Identify which cell holds the provided text, then report its (X, Y) central coordinate. 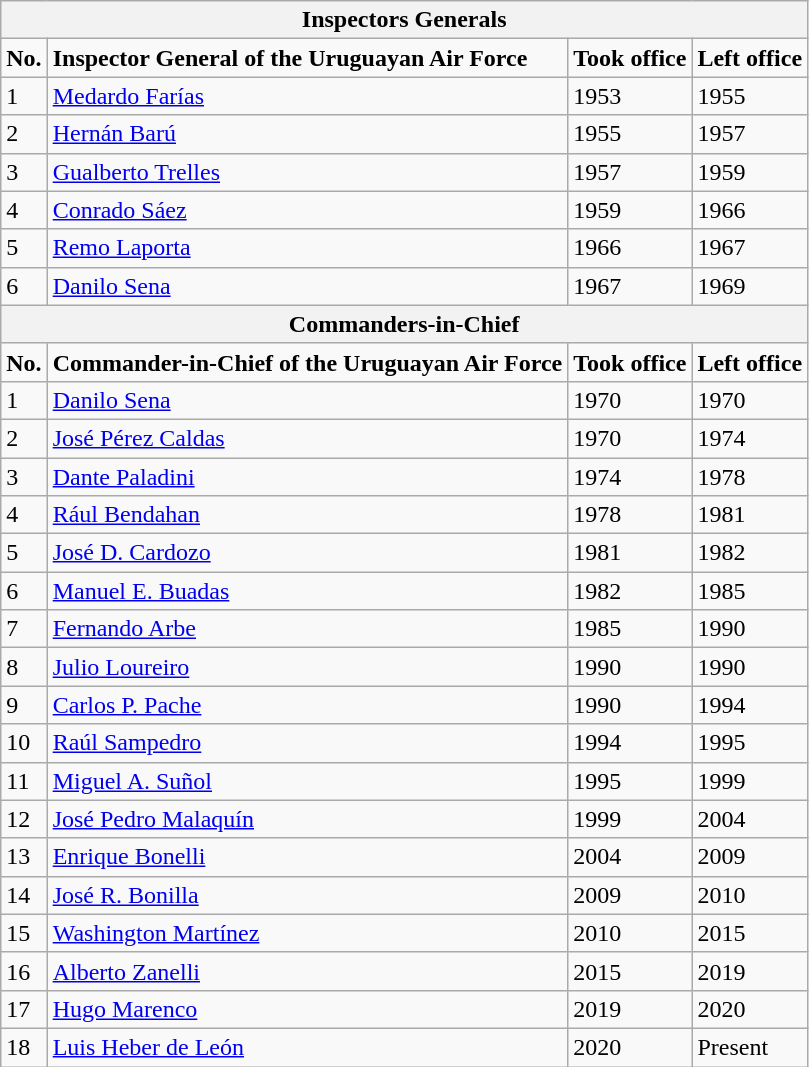
José Pedro Malaquín (308, 819)
Remo Laporta (308, 248)
14 (24, 895)
Luis Heber de León (308, 1047)
Rául Bendahan (308, 515)
Inspectors Generals (404, 20)
10 (24, 743)
Alberto Zanelli (308, 971)
16 (24, 971)
15 (24, 933)
Hernán Barú (308, 134)
1969 (750, 286)
Washington Martínez (308, 933)
9 (24, 705)
Carlos P. Pache (308, 705)
11 (24, 781)
Manuel E. Buadas (308, 591)
8 (24, 667)
13 (24, 857)
Raúl Sampedro (308, 743)
Gualberto Trelles (308, 172)
Inspector General of the Uruguayan Air Force (308, 58)
Commanders-in-Chief (404, 324)
Fernando Arbe (308, 629)
José R. Bonilla (308, 895)
12 (24, 819)
Present (750, 1047)
Medardo Farías (308, 96)
Julio Loureiro (308, 667)
Hugo Marenco (308, 1009)
Enrique Bonelli (308, 857)
José D. Cardozo (308, 553)
18 (24, 1047)
7 (24, 629)
17 (24, 1009)
Conrado Sáez (308, 210)
Miguel A. Suñol (308, 781)
1953 (630, 96)
José Pérez Caldas (308, 438)
Dante Paladini (308, 477)
Commander-in-Chief of the Uruguayan Air Force (308, 362)
